Return the [x, y] coordinate for the center point of the cell that contains the specified text.  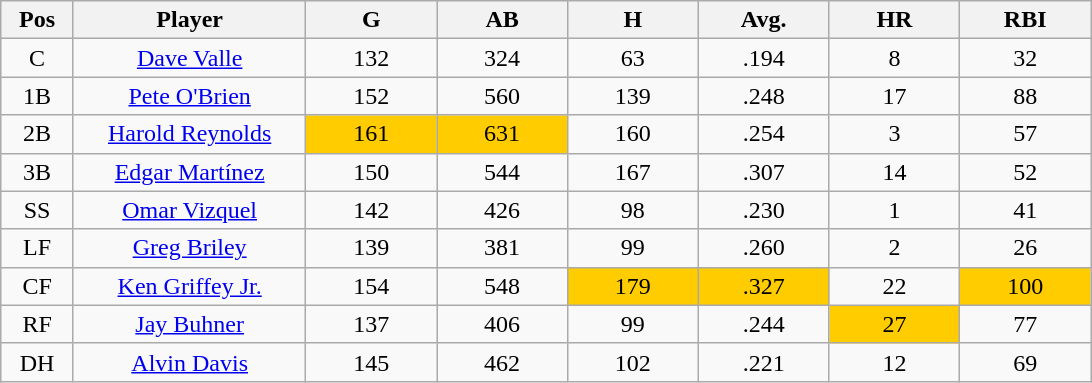
C [38, 58]
26 [1026, 248]
152 [372, 96]
DH [38, 362]
Greg Briley [189, 248]
Jay Buhner [189, 324]
3B [38, 172]
Pos [38, 20]
32 [1026, 58]
1B [38, 96]
27 [894, 324]
Alvin Davis [189, 362]
167 [632, 172]
HR [894, 20]
.230 [764, 210]
.327 [764, 286]
1 [894, 210]
100 [1026, 286]
12 [894, 362]
LF [38, 248]
.260 [764, 248]
H [632, 20]
102 [632, 362]
381 [502, 248]
Harold Reynolds [189, 134]
8 [894, 58]
41 [1026, 210]
57 [1026, 134]
426 [502, 210]
560 [502, 96]
132 [372, 58]
.254 [764, 134]
Edgar Martínez [189, 172]
RBI [1026, 20]
Player [189, 20]
3 [894, 134]
2 [894, 248]
98 [632, 210]
2B [38, 134]
69 [1026, 362]
G [372, 20]
CF [38, 286]
52 [1026, 172]
88 [1026, 96]
63 [632, 58]
Avg. [764, 20]
.221 [764, 362]
154 [372, 286]
RF [38, 324]
324 [502, 58]
.244 [764, 324]
179 [632, 286]
406 [502, 324]
Dave Valle [189, 58]
77 [1026, 324]
Pete O'Brien [189, 96]
548 [502, 286]
.307 [764, 172]
17 [894, 96]
544 [502, 172]
22 [894, 286]
SS [38, 210]
Omar Vizquel [189, 210]
161 [372, 134]
.248 [764, 96]
462 [502, 362]
Ken Griffey Jr. [189, 286]
142 [372, 210]
160 [632, 134]
150 [372, 172]
137 [372, 324]
AB [502, 20]
145 [372, 362]
.194 [764, 58]
14 [894, 172]
631 [502, 134]
